Pinpoint the cell where the given text exists, returning its [x, y] midpoint coordinate. 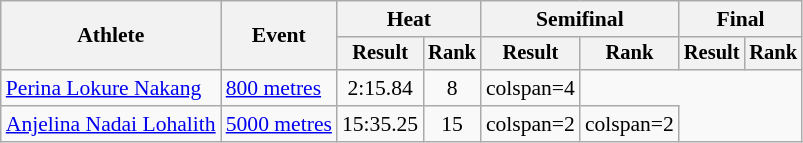
Semifinal [580, 19]
Athlete [111, 36]
Final [740, 19]
15 [452, 124]
colspan=4 [530, 88]
800 metres [279, 88]
8 [452, 88]
Event [279, 36]
15:35.25 [380, 124]
2:15.84 [380, 88]
5000 metres [279, 124]
Perina Lokure Nakang [111, 88]
Anjelina Nadai Lohalith [111, 124]
Heat [409, 19]
